Locate the cell with the specified text and output its (x, y) center coordinate. 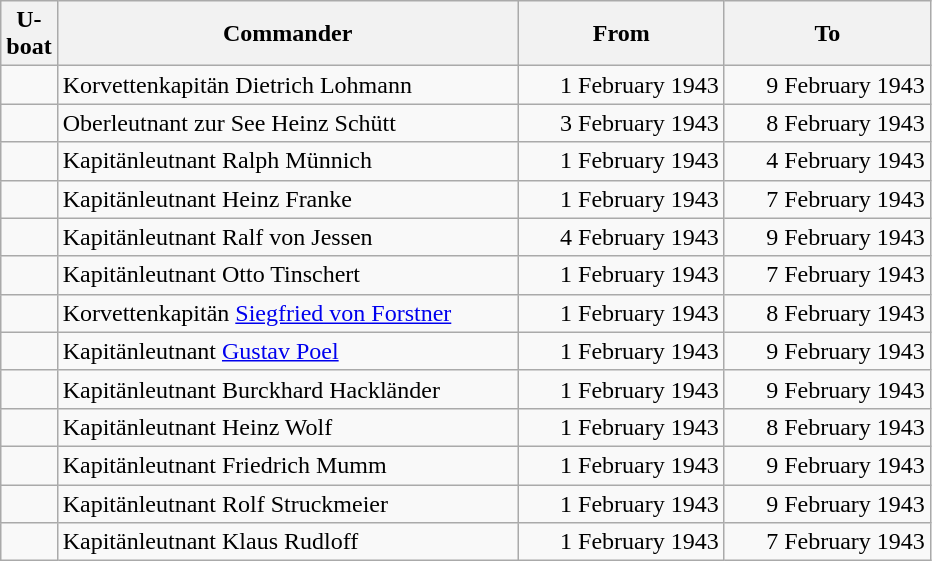
U-boat (29, 34)
From (621, 34)
To (827, 34)
Kapitänleutnant Heinz Wolf (288, 427)
Commander (288, 34)
Kapitänleutnant Otto Tinschert (288, 275)
Kapitänleutnant Burckhard Hackländer (288, 389)
Oberleutnant zur See Heinz Schütt (288, 123)
Kapitänleutnant Ralph Münnich (288, 161)
Kapitänleutnant Klaus Rudloff (288, 542)
3 February 1943 (621, 123)
Kapitänleutnant Heinz Franke (288, 199)
Kapitänleutnant Rolf Struckmeier (288, 503)
Kapitänleutnant Ralf von Jessen (288, 237)
Kapitänleutnant Friedrich Mumm (288, 465)
Kapitänleutnant Gustav Poel (288, 351)
Korvettenkapitän Siegfried von Forstner (288, 313)
Korvettenkapitän Dietrich Lohmann (288, 85)
